Capture the cell that displays the provided text and extract its [x, y] central coordinate. 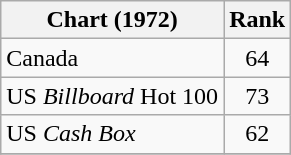
62 [258, 134]
US Cash Box [112, 134]
73 [258, 96]
Rank [258, 20]
Chart (1972) [112, 20]
Canada [112, 58]
US Billboard Hot 100 [112, 96]
64 [258, 58]
